Provide the (x, y) coordinate of the cell's center where the given text is located.  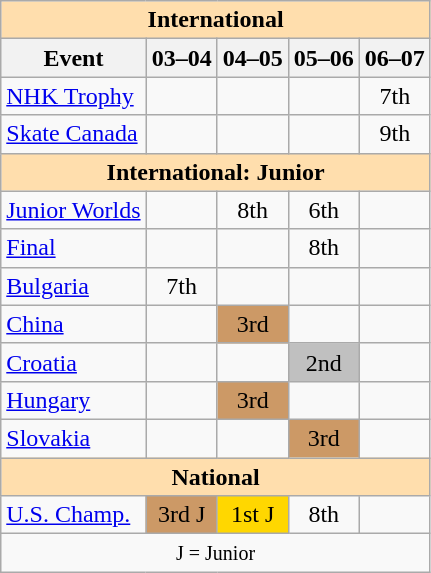
1st J (252, 515)
04–05 (252, 58)
International: Junior (216, 172)
Slovakia (74, 438)
China (74, 324)
Junior Worlds (74, 210)
Hungary (74, 400)
Skate Canada (74, 134)
Croatia (74, 362)
05–06 (324, 58)
06–07 (394, 58)
Event (74, 58)
3rd J (182, 515)
2nd (324, 362)
U.S. Champ. (74, 515)
Final (74, 248)
Bulgaria (74, 286)
6th (324, 210)
NHK Trophy (74, 96)
J = Junior (216, 553)
9th (394, 134)
03–04 (182, 58)
International (216, 20)
National (216, 477)
